Scan for the cell matching the given text and deliver its [X, Y] coordinate at center. 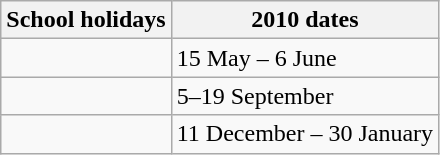
5–19 September [304, 96]
15 May – 6 June [304, 58]
School holidays [86, 20]
2010 dates [304, 20]
11 December – 30 January [304, 134]
